For the text-containing cell, return its midpoint in (X, Y) coordinate format. 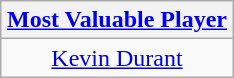
Most Valuable Player (116, 20)
Kevin Durant (116, 58)
